Output the [X, Y] coordinate of the center of the cell containing the given text.  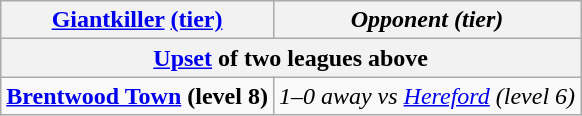
Brentwood Town (level 8) [138, 96]
Opponent (tier) [426, 20]
Upset of two leagues above [291, 58]
1–0 away vs Hereford (level 6) [426, 96]
Giantkiller (tier) [138, 20]
